Find where the given text appears and provide that cell's center as [x, y] coordinate. 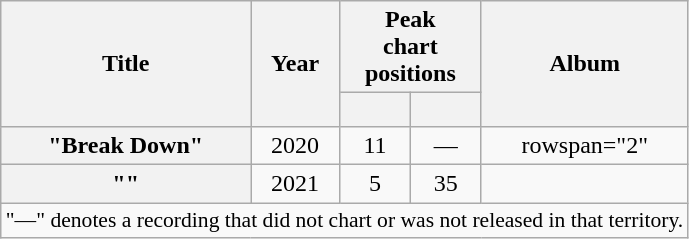
Year [296, 64]
35 [446, 184]
2020 [296, 145]
— [446, 145]
Album [584, 64]
11 [376, 145]
rowspan="2" [584, 145]
2021 [296, 184]
Title [126, 64]
"—" denotes a recording that did not chart or was not released in that territory. [345, 221]
Peakchartpositions [411, 47]
"Break Down" [126, 145]
"" [126, 184]
5 [376, 184]
